Capture the cell that displays the provided text and extract its (X, Y) central coordinate. 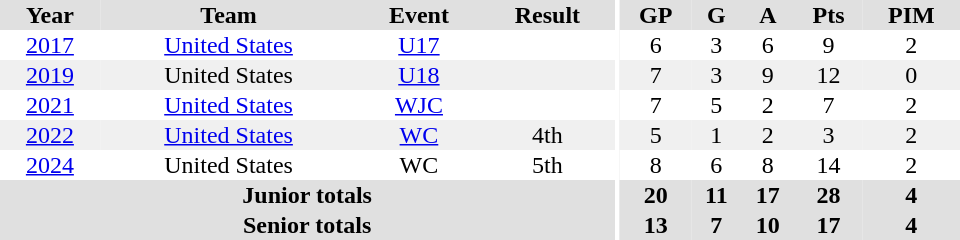
WJC (418, 105)
A (768, 15)
Result (548, 15)
Year (50, 15)
14 (828, 165)
Event (418, 15)
PIM (912, 15)
10 (768, 225)
2017 (50, 45)
12 (828, 75)
2024 (50, 165)
11 (716, 195)
2019 (50, 75)
U17 (418, 45)
1 (716, 135)
Team (229, 15)
28 (828, 195)
Junior totals (307, 195)
0 (912, 75)
20 (656, 195)
13 (656, 225)
Pts (828, 15)
4th (548, 135)
G (716, 15)
2022 (50, 135)
Senior totals (307, 225)
U18 (418, 75)
5th (548, 165)
2021 (50, 105)
GP (656, 15)
